Extract the (X, Y) coordinate from the center of the cell holding the provided text.  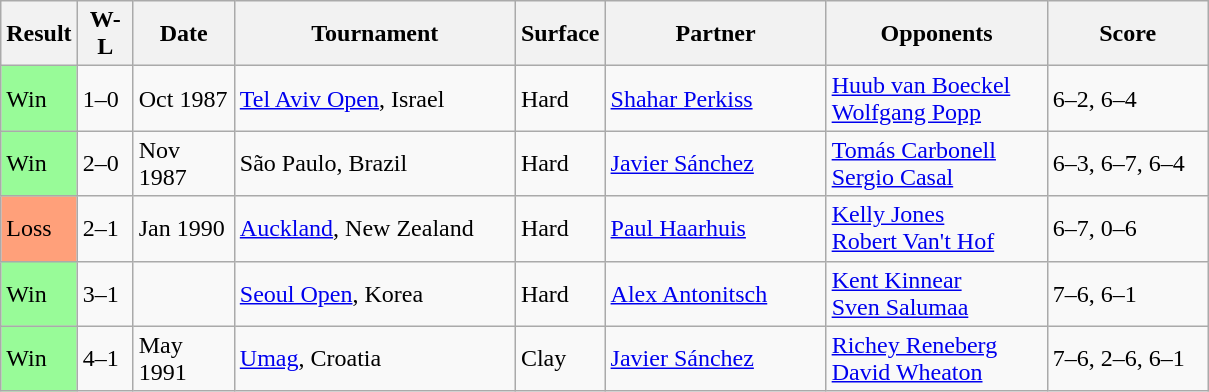
Tel Aviv Open, Israel (374, 98)
4–1 (105, 358)
3–1 (105, 294)
Oct 1987 (184, 98)
W-L (105, 34)
Shahar Perkiss (716, 98)
Umag, Croatia (374, 358)
Huub van Boeckel Wolfgang Popp (936, 98)
Nov 1987 (184, 164)
Opponents (936, 34)
Kelly Jones Robert Van't Hof (936, 228)
1–0 (105, 98)
6–3, 6–7, 6–4 (1128, 164)
7–6, 2–6, 6–1 (1128, 358)
6–7, 0–6 (1128, 228)
Loss (39, 228)
Surface (560, 34)
Seoul Open, Korea (374, 294)
Clay (560, 358)
6–2, 6–4 (1128, 98)
2–0 (105, 164)
May 1991 (184, 358)
Tomás Carbonell Sergio Casal (936, 164)
Date (184, 34)
Richey Reneberg David Wheaton (936, 358)
São Paulo, Brazil (374, 164)
Kent Kinnear Sven Salumaa (936, 294)
Result (39, 34)
Partner (716, 34)
Paul Haarhuis (716, 228)
2–1 (105, 228)
Jan 1990 (184, 228)
Score (1128, 34)
7–6, 6–1 (1128, 294)
Alex Antonitsch (716, 294)
Auckland, New Zealand (374, 228)
Tournament (374, 34)
